Find where the given text appears and provide that cell's center as (x, y) coordinate. 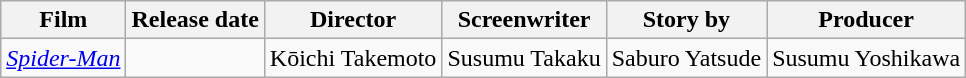
Producer (866, 20)
Kōichi Takemoto (353, 58)
Screenwriter (524, 20)
Susumu Yoshikawa (866, 58)
Film (64, 20)
Release date (195, 20)
Saburo Yatsude (686, 58)
Story by (686, 20)
Director (353, 20)
Spider-Man (64, 58)
Susumu Takaku (524, 58)
